Capture the cell that displays the provided text and extract its (X, Y) central coordinate. 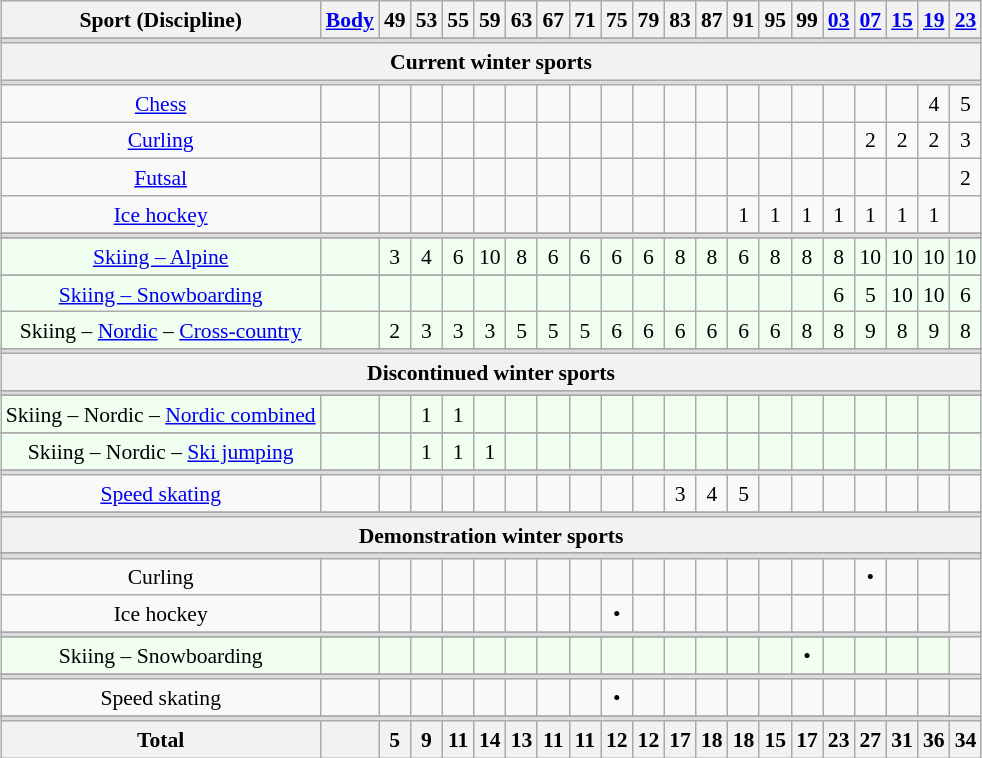
Discontinued winter sports (492, 372)
49 (395, 20)
63 (522, 20)
31 (902, 740)
Chess (161, 102)
Skiing – Nordic – Ski jumping (161, 452)
67 (553, 20)
71 (585, 20)
13 (522, 740)
36 (934, 740)
Skiing – Nordic – Nordic combined (161, 414)
27 (871, 740)
99 (807, 20)
Demonstration winter sports (492, 534)
14 (490, 740)
83 (680, 20)
Futsal (161, 178)
Skiing – Nordic – Cross-country (161, 330)
Current winter sports (492, 62)
03 (839, 20)
59 (490, 20)
Body (350, 20)
95 (775, 20)
79 (649, 20)
19 (934, 20)
55 (458, 20)
91 (744, 20)
Sport (Discipline) (161, 20)
75 (617, 20)
53 (427, 20)
Total (161, 740)
34 (966, 740)
87 (712, 20)
Skiing – Alpine (161, 256)
07 (871, 20)
